Find where the given text appears and provide that cell's center as [X, Y] coordinate. 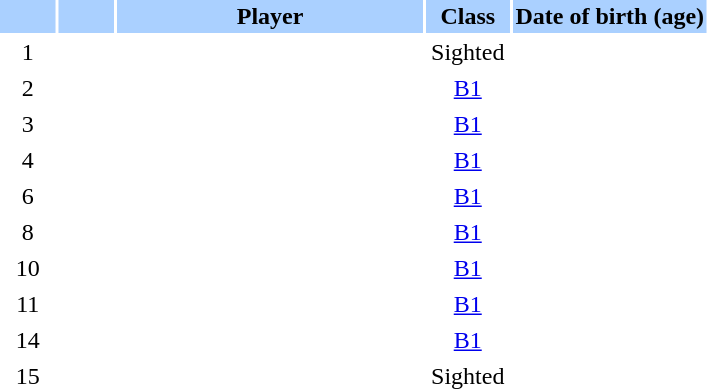
4 [28, 160]
2 [28, 88]
8 [28, 232]
Sighted [468, 52]
Player [270, 16]
14 [28, 340]
Class [468, 16]
6 [28, 196]
11 [28, 304]
3 [28, 124]
10 [28, 268]
1 [28, 52]
Date of birth (age) [610, 16]
